Pinpoint the cell where the given text exists, returning its [X, Y] midpoint coordinate. 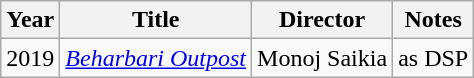
Monoj Saikia [322, 58]
Notes [434, 20]
2019 [30, 58]
Year [30, 20]
Beharbari Outpost [156, 58]
as DSP [434, 58]
Director [322, 20]
Title [156, 20]
